Return (x, y) of the center of cell containing provided text 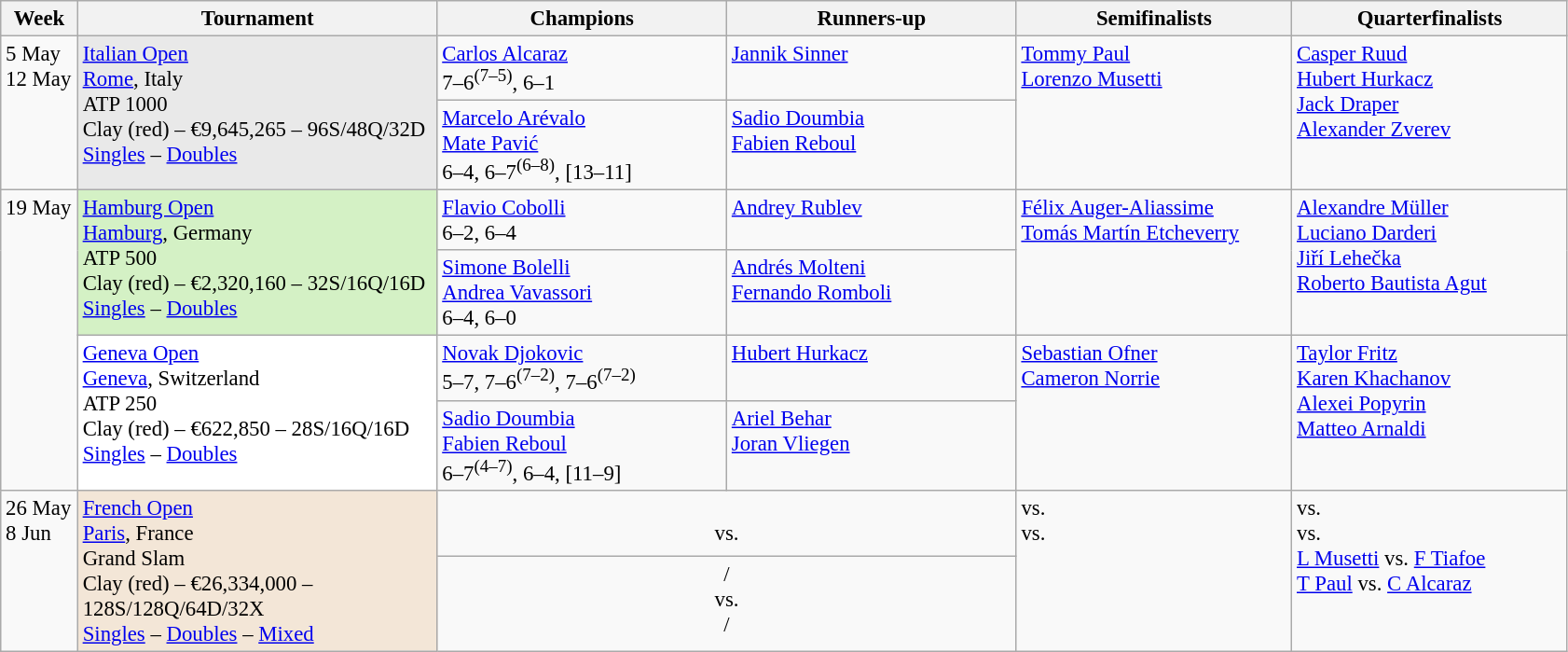
Alexandre Müller Luciano Darderi Jiří Lehečka Roberto Bautista Agut (1430, 263)
Quarterfinalists (1430, 19)
Geneva OpenGeneva, SwitzerlandATP 250Clay (red) – €622,850 – 28S/16Q/16DSingles – Doubles (257, 412)
26 May8 Jun (39, 571)
Semifinalists (1154, 19)
vs. vs. (1154, 571)
Jannik Sinner (873, 69)
Taylor Fritz Karen Khachanov Alexei Popyrin Matteo Arnaldi (1430, 412)
Flavio Cobolli 6–2, 6–4 (582, 220)
Champions (582, 19)
Hamburg OpenHamburg, GermanyATP 500Clay (red) – €2,320,160 – 32S/16Q/16DSingles – Doubles (257, 263)
French OpenParis, FranceGrand SlamClay (red) – €26,334,000 – 128S/128Q/64D/32XSingles – Doubles – Mixed (257, 571)
Andrés Molteni Fernando Romboli (873, 293)
Ariel Behar Joran Vliegen (873, 445)
vs. vs. L Musetti vs. F Tiafoe T Paul vs. C Alcaraz (1430, 571)
Runners-up (873, 19)
vs. (727, 522)
Simone Bolelli Andrea Vavassori 6–4, 6–0 (582, 293)
Italian OpenRome, ItalyATP 1000Clay (red) – €9,645,265 – 96S/48Q/32DSingles – Doubles (257, 114)
Tournament (257, 19)
Sadio Doumbia Fabien Reboul (873, 146)
/ vs. / (727, 604)
19 May (39, 340)
Tommy Paul Lorenzo Musetti (1154, 114)
Novak Djokovic 5–7, 7–6(7–2), 7–6(7–2) (582, 368)
Andrey Rublev (873, 220)
5 May12 May (39, 114)
Casper Ruud Hubert Hurkacz Jack Draper Alexander Zverev (1430, 114)
Week (39, 19)
Sadio Doumbia Fabien Reboul 6–7(4–7), 6–4, [11–9] (582, 445)
Carlos Alcaraz7–6(7–5), 6–1 (582, 69)
Sebastian Ofner Cameron Norrie (1154, 412)
Hubert Hurkacz (873, 368)
Félix Auger-Aliassime Tomás Martín Etcheverry (1154, 263)
Marcelo Arévalo Mate Pavić 6–4, 6–7(6–8), [13–11] (582, 146)
